Find where the given text appears and provide that cell's center as (X, Y) coordinate. 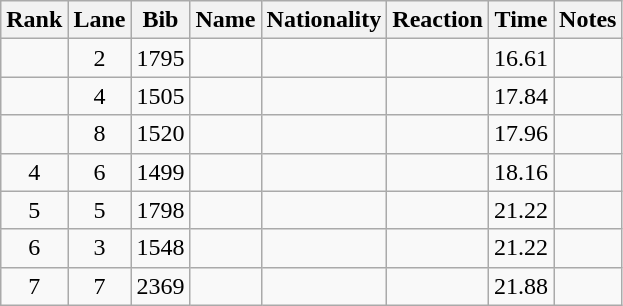
1520 (160, 134)
Notes (588, 20)
3 (100, 248)
1795 (160, 58)
18.16 (520, 172)
2 (100, 58)
Time (520, 20)
Rank (34, 20)
Name (226, 20)
1548 (160, 248)
Lane (100, 20)
Bib (160, 20)
17.84 (520, 96)
21.88 (520, 286)
Nationality (324, 20)
17.96 (520, 134)
1499 (160, 172)
Reaction (438, 20)
16.61 (520, 58)
2369 (160, 286)
1505 (160, 96)
8 (100, 134)
1798 (160, 210)
